Capture the cell that displays the provided text and extract its [X, Y] central coordinate. 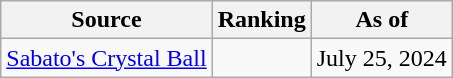
July 25, 2024 [382, 58]
Sabato's Crystal Ball [106, 58]
As of [382, 20]
Ranking [262, 20]
Source [106, 20]
